Output the [x, y] coordinate of the center of the cell containing the given text.  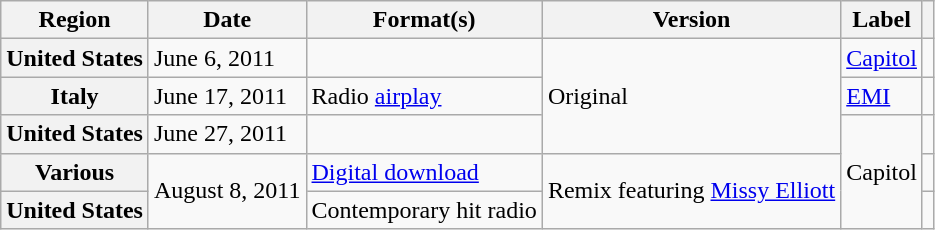
EMI [882, 96]
Label [882, 20]
Original [691, 96]
June 27, 2011 [227, 134]
Contemporary hit radio [424, 210]
Italy [75, 96]
June 17, 2011 [227, 96]
Radio airplay [424, 96]
Date [227, 20]
Format(s) [424, 20]
Version [691, 20]
August 8, 2011 [227, 191]
Various [75, 172]
June 6, 2011 [227, 58]
Digital download [424, 172]
Region [75, 20]
Remix featuring Missy Elliott [691, 191]
